Search for the cell housing the specified text and yield its [X, Y] center coordinate. 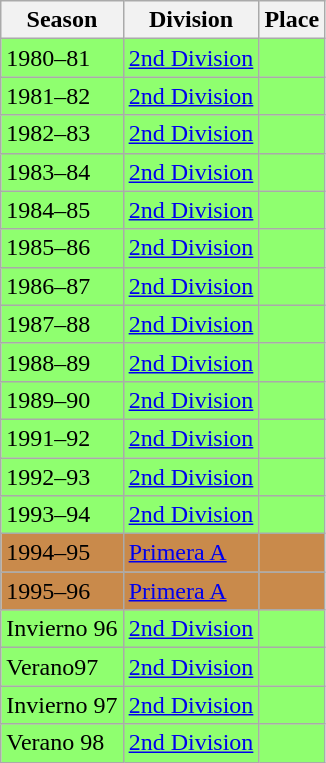
Division [191, 20]
Season [62, 20]
1993–94 [62, 515]
1986–87 [62, 286]
1988–89 [62, 362]
1980–81 [62, 58]
1994–95 [62, 553]
1991–92 [62, 438]
Invierno 96 [62, 629]
1995–96 [62, 591]
Verano97 [62, 667]
1987–88 [62, 324]
Place [292, 20]
Invierno 97 [62, 705]
1982–83 [62, 134]
1983–84 [62, 172]
1989–90 [62, 400]
1985–86 [62, 248]
Verano 98 [62, 743]
1992–93 [62, 477]
1984–85 [62, 210]
1981–82 [62, 96]
